From the cell containing the given text, extract its center point as [x, y] coordinate. 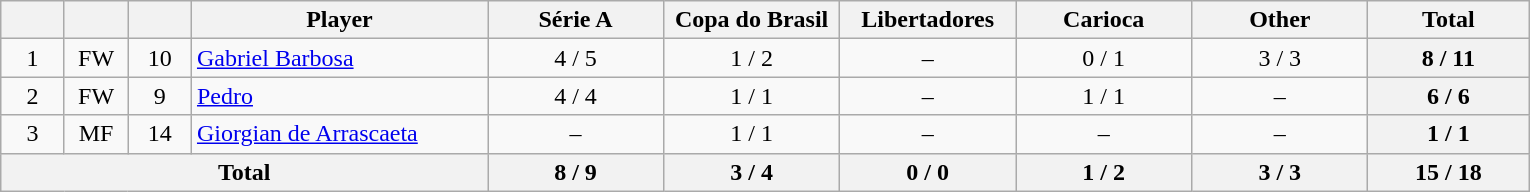
Carioca [1104, 20]
9 [160, 96]
Other [1280, 20]
4 / 5 [576, 58]
15 / 18 [1448, 172]
3 / 4 [752, 172]
Libertadores [928, 20]
14 [160, 134]
8 / 9 [576, 172]
Pedro [339, 96]
Gabriel Barbosa [339, 58]
0 / 0 [928, 172]
10 [160, 58]
MF [96, 134]
4 / 4 [576, 96]
Série A [576, 20]
2 [33, 96]
8 / 11 [1448, 58]
Player [339, 20]
0 / 1 [1104, 58]
1 [33, 58]
6 / 6 [1448, 96]
Giorgian de Arrascaeta [339, 134]
Copa do Brasil [752, 20]
3 [33, 134]
